For the text-containing cell, return its midpoint in [x, y] coordinate format. 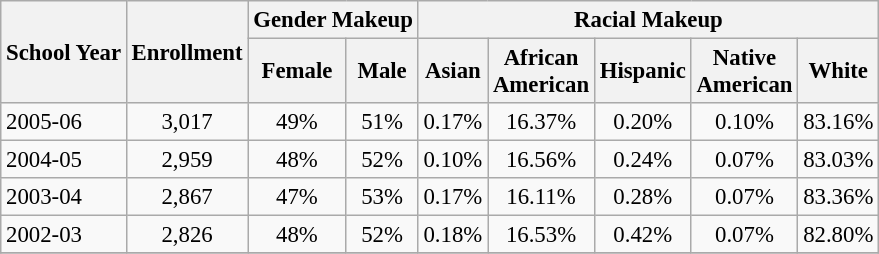
53% [382, 197]
2003-04 [64, 197]
Gender Makeup [333, 20]
African American [542, 72]
0.18% [452, 235]
16.56% [542, 160]
49% [297, 122]
16.37% [542, 122]
82.80% [838, 235]
Racial Makeup [648, 20]
47% [297, 197]
2,867 [187, 197]
2004-05 [64, 160]
0.42% [642, 235]
Male [382, 72]
Female [297, 72]
83.36% [838, 197]
2,959 [187, 160]
Enrollment [187, 52]
51% [382, 122]
3,017 [187, 122]
School Year [64, 52]
Asian [452, 72]
2,826 [187, 235]
16.11% [542, 197]
Hispanic [642, 72]
0.24% [642, 160]
White [838, 72]
2005-06 [64, 122]
0.20% [642, 122]
Native American [744, 72]
83.16% [838, 122]
2002-03 [64, 235]
83.03% [838, 160]
16.53% [542, 235]
0.28% [642, 197]
